Determine the [X, Y] coordinate at the center of the cell enclosing the given text.  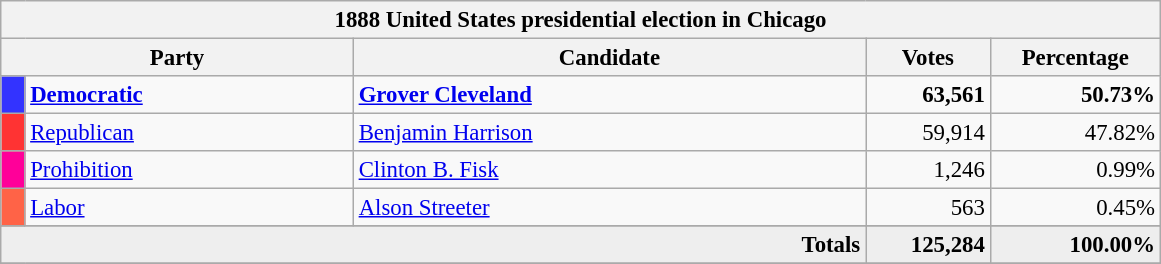
Candidate [609, 58]
47.82% [1075, 133]
Democratic [189, 95]
50.73% [1075, 95]
Republican [189, 133]
Grover Cleveland [609, 95]
563 [928, 208]
Clinton B. Fisk [609, 170]
63,561 [928, 95]
Benjamin Harrison [609, 133]
Totals [434, 245]
0.45% [1075, 208]
59,914 [928, 133]
Party [178, 58]
1888 United States presidential election in Chicago [581, 20]
Prohibition [189, 170]
Votes [928, 58]
Percentage [1075, 58]
125,284 [928, 245]
Alson Streeter [609, 208]
1,246 [928, 170]
0.99% [1075, 170]
100.00% [1075, 245]
Labor [189, 208]
